Pinpoint the cell where the given text exists, returning its [x, y] midpoint coordinate. 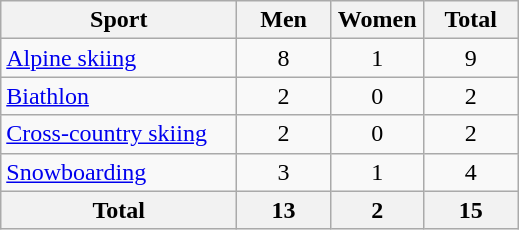
Alpine skiing [119, 58]
Men [284, 20]
Biathlon [119, 96]
Women [377, 20]
Snowboarding [119, 172]
3 [284, 172]
Cross-country skiing [119, 134]
15 [471, 210]
4 [471, 172]
9 [471, 58]
13 [284, 210]
Sport [119, 20]
8 [284, 58]
